For the text-containing cell, return its midpoint in (X, Y) coordinate format. 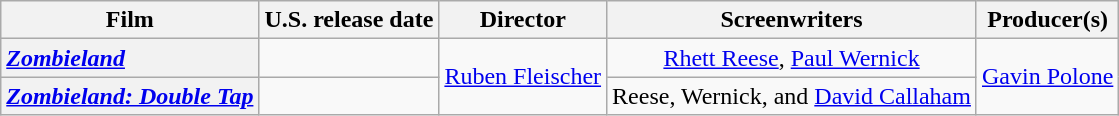
Rhett Reese, Paul Wernick (792, 58)
Ruben Fleischer (523, 77)
Gavin Polone (1047, 77)
Reese, Wernick, and David Callaham (792, 96)
Zombieland (130, 58)
Film (130, 20)
U.S. release date (349, 20)
Director (523, 20)
Producer(s) (1047, 20)
Zombieland: Double Tap (130, 96)
Screenwriters (792, 20)
